Extract the [X, Y] coordinate from the center of the cell holding the provided text.  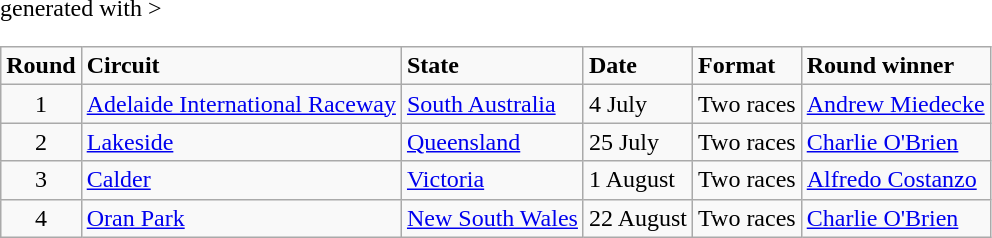
Round winner [896, 66]
Format [748, 66]
Round [41, 66]
South Australia [492, 104]
Alfredo Costanzo [896, 180]
2 [41, 142]
Victoria [492, 180]
Adelaide International Raceway [241, 104]
4 July [638, 104]
1 August [638, 180]
3 [41, 180]
4 [41, 218]
Oran Park [241, 218]
New South Wales [492, 218]
1 [41, 104]
Date [638, 66]
Circuit [241, 66]
Calder [241, 180]
Queensland [492, 142]
25 July [638, 142]
State [492, 66]
Lakeside [241, 142]
Andrew Miedecke [896, 104]
22 August [638, 218]
